Find where the given text appears and provide that cell's center as [X, Y] coordinate. 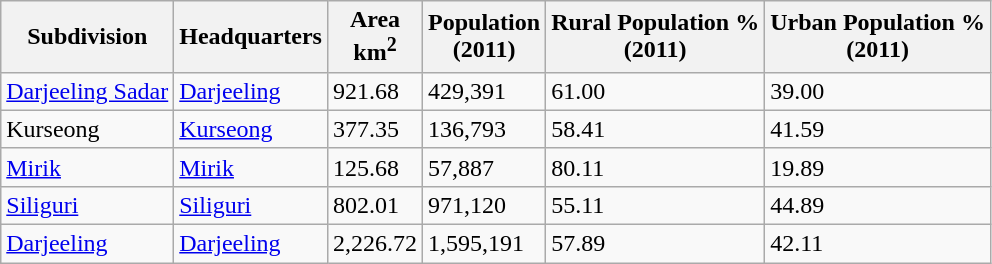
41.59 [878, 129]
Areakm2 [374, 37]
802.01 [374, 205]
61.00 [656, 91]
19.89 [878, 167]
377.35 [374, 129]
971,120 [484, 205]
58.41 [656, 129]
1,595,191 [484, 244]
Subdivision [88, 37]
55.11 [656, 205]
39.00 [878, 91]
Urban Population %(2011) [878, 37]
Darjeeling Sadar [88, 91]
57,887 [484, 167]
921.68 [374, 91]
2,226.72 [374, 244]
Rural Population %(2011) [656, 37]
125.68 [374, 167]
429,391 [484, 91]
Population(2011) [484, 37]
136,793 [484, 129]
42.11 [878, 244]
44.89 [878, 205]
Headquarters [251, 37]
80.11 [656, 167]
57.89 [656, 244]
